Determine the (X, Y) coordinate at the center of the cell enclosing the given text.  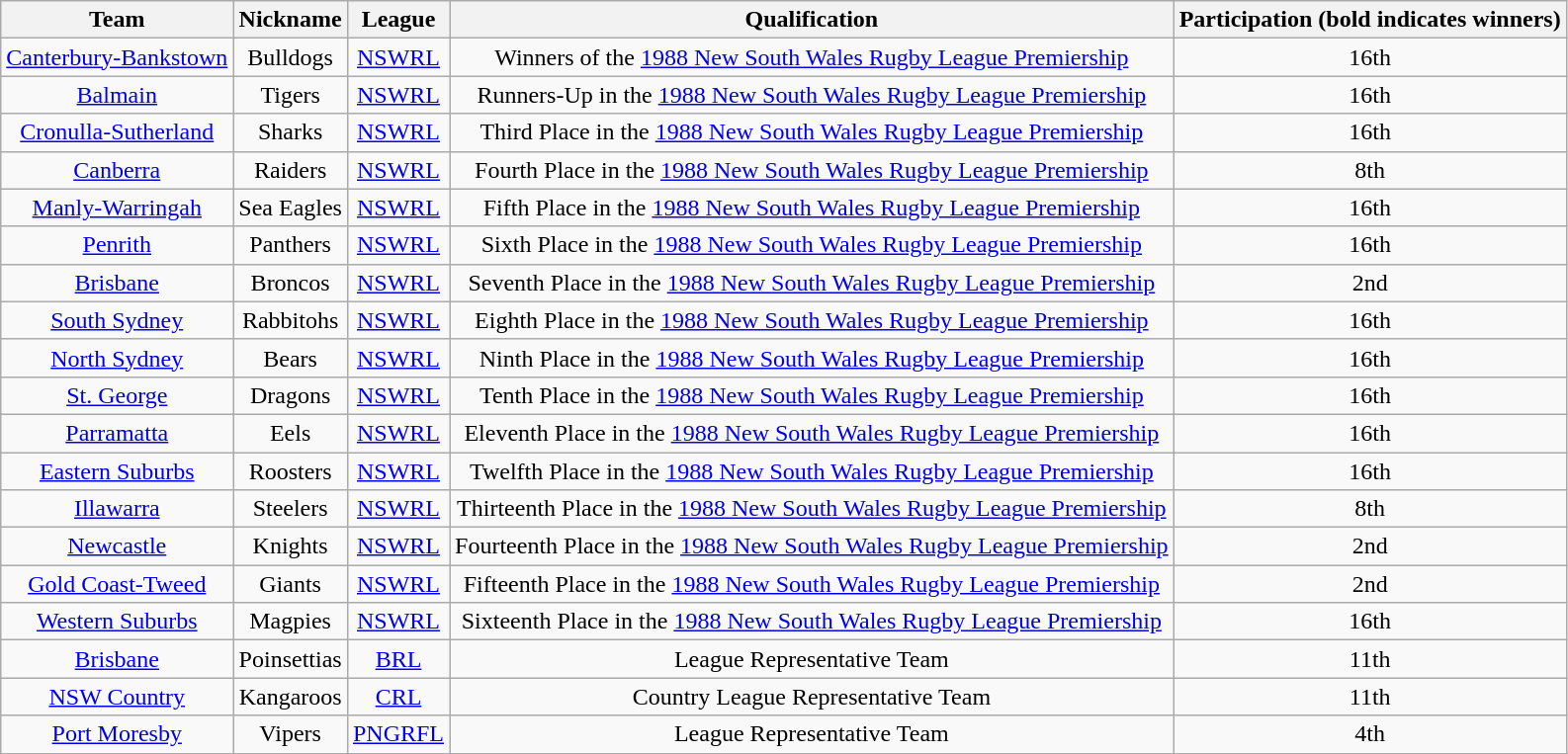
Third Place in the 1988 New South Wales Rugby League Premiership (813, 132)
Eels (291, 433)
Winners of the 1988 New South Wales Rugby League Premiership (813, 57)
Poinsettias (291, 659)
Dragons (291, 395)
Cronulla-Sutherland (117, 132)
Penrith (117, 245)
Giants (291, 584)
Rabbitohs (291, 320)
Kangaroos (291, 697)
Qualification (813, 20)
Port Moresby (117, 734)
Canterbury-Bankstown (117, 57)
Roosters (291, 471)
Broncos (291, 283)
Illawarra (117, 509)
Runners-Up in the 1988 New South Wales Rugby League Premiership (813, 95)
Raiders (291, 170)
Sixteenth Place in the 1988 New South Wales Rugby League Premiership (813, 622)
Eleventh Place in the 1988 New South Wales Rugby League Premiership (813, 433)
Manly-Warringah (117, 208)
Bulldogs (291, 57)
Fifth Place in the 1988 New South Wales Rugby League Premiership (813, 208)
Seventh Place in the 1988 New South Wales Rugby League Premiership (813, 283)
Vipers (291, 734)
Team (117, 20)
Bears (291, 358)
Eighth Place in the 1988 New South Wales Rugby League Premiership (813, 320)
NSW Country (117, 697)
Steelers (291, 509)
Fourth Place in the 1988 New South Wales Rugby League Premiership (813, 170)
Tenth Place in the 1988 New South Wales Rugby League Premiership (813, 395)
Western Suburbs (117, 622)
Newcastle (117, 546)
Knights (291, 546)
4th (1370, 734)
Gold Coast-Tweed (117, 584)
Fifteenth Place in the 1988 New South Wales Rugby League Premiership (813, 584)
Thirteenth Place in the 1988 New South Wales Rugby League Premiership (813, 509)
PNGRFL (397, 734)
Panthers (291, 245)
Tigers (291, 95)
Ninth Place in the 1988 New South Wales Rugby League Premiership (813, 358)
Magpies (291, 622)
Twelfth Place in the 1988 New South Wales Rugby League Premiership (813, 471)
Nickname (291, 20)
Fourteenth Place in the 1988 New South Wales Rugby League Premiership (813, 546)
Eastern Suburbs (117, 471)
League (397, 20)
Parramatta (117, 433)
BRL (397, 659)
CRL (397, 697)
South Sydney (117, 320)
Balmain (117, 95)
St. George (117, 395)
North Sydney (117, 358)
Canberra (117, 170)
Country League Representative Team (813, 697)
Sharks (291, 132)
Sea Eagles (291, 208)
Sixth Place in the 1988 New South Wales Rugby League Premiership (813, 245)
Participation (bold indicates winners) (1370, 20)
